Locate the cell with the specified text and output its (x, y) center coordinate. 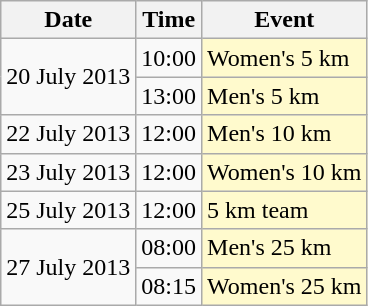
Women's 5 km (284, 58)
13:00 (169, 96)
5 km team (284, 210)
25 July 2013 (68, 210)
Men's 5 km (284, 96)
Event (284, 20)
Women's 10 km (284, 172)
10:00 (169, 58)
Men's 25 km (284, 248)
Time (169, 20)
08:15 (169, 286)
Date (68, 20)
Men's 10 km (284, 134)
23 July 2013 (68, 172)
22 July 2013 (68, 134)
27 July 2013 (68, 267)
Women's 25 km (284, 286)
08:00 (169, 248)
20 July 2013 (68, 77)
